Pinpoint the cell where the given text exists, returning its (x, y) midpoint coordinate. 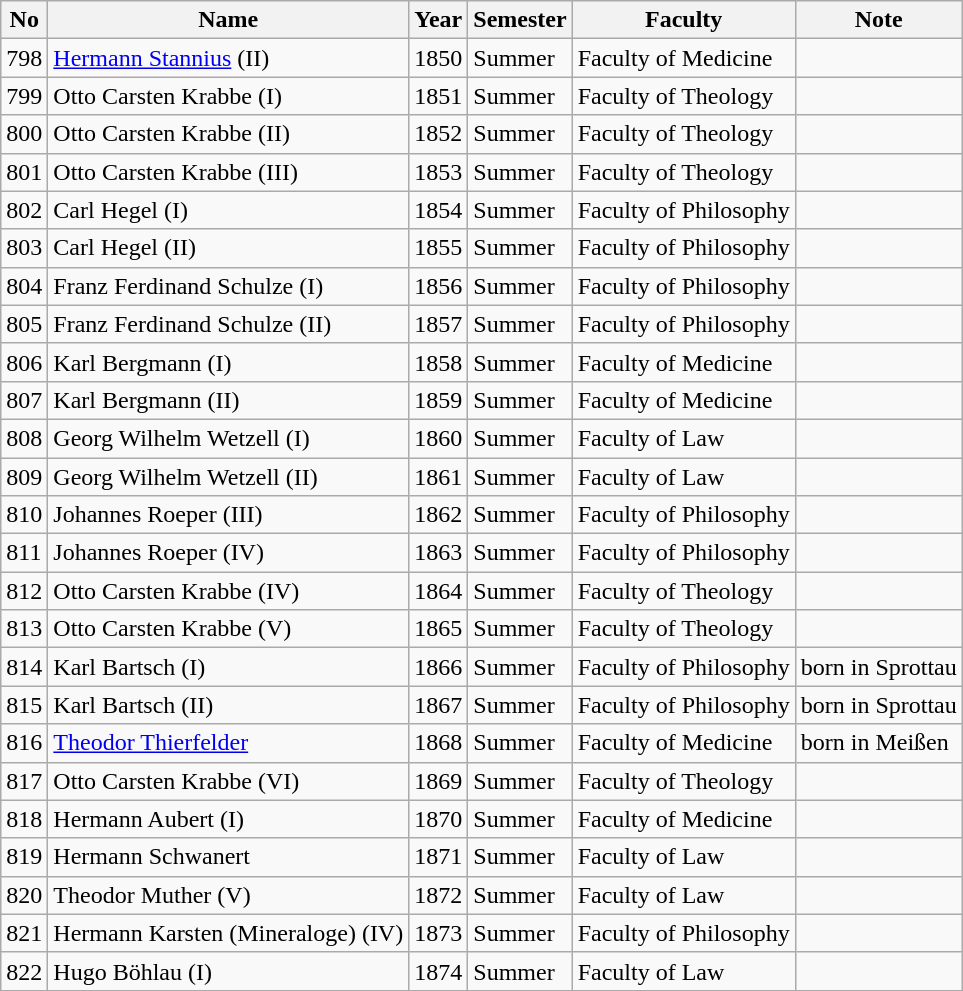
1861 (438, 477)
1856 (438, 286)
803 (24, 248)
Otto Carsten Krabbe (III) (228, 172)
1863 (438, 553)
805 (24, 324)
Karl Bergmann (II) (228, 400)
1853 (438, 172)
Theodor Thierfelder (228, 743)
812 (24, 591)
802 (24, 210)
1871 (438, 857)
822 (24, 971)
1854 (438, 210)
Hugo Böhlau (I) (228, 971)
807 (24, 400)
Name (228, 20)
Franz Ferdinand Schulze (II) (228, 324)
born in Meißen (878, 743)
800 (24, 134)
1865 (438, 629)
Note (878, 20)
821 (24, 933)
1868 (438, 743)
1867 (438, 705)
Theodor Muther (V) (228, 895)
1862 (438, 515)
1852 (438, 134)
Karl Bartsch (II) (228, 705)
814 (24, 667)
808 (24, 438)
1872 (438, 895)
Hermann Stannius (II) (228, 58)
No (24, 20)
1858 (438, 362)
809 (24, 477)
Georg Wilhelm Wetzell (II) (228, 477)
Karl Bartsch (I) (228, 667)
Otto Carsten Krabbe (V) (228, 629)
1860 (438, 438)
1874 (438, 971)
Faculty (684, 20)
Carl Hegel (I) (228, 210)
816 (24, 743)
1855 (438, 248)
Hermann Schwanert (228, 857)
1873 (438, 933)
1870 (438, 819)
Hermann Aubert (I) (228, 819)
1851 (438, 96)
Year (438, 20)
1857 (438, 324)
799 (24, 96)
810 (24, 515)
820 (24, 895)
Otto Carsten Krabbe (IV) (228, 591)
806 (24, 362)
Johannes Roeper (IV) (228, 553)
813 (24, 629)
Hermann Karsten (Mineraloge) (IV) (228, 933)
Otto Carsten Krabbe (II) (228, 134)
Otto Carsten Krabbe (VI) (228, 781)
801 (24, 172)
1850 (438, 58)
Georg Wilhelm Wetzell (I) (228, 438)
815 (24, 705)
811 (24, 553)
Franz Ferdinand Schulze (I) (228, 286)
804 (24, 286)
Semester (520, 20)
Carl Hegel (II) (228, 248)
798 (24, 58)
Otto Carsten Krabbe (I) (228, 96)
1859 (438, 400)
Johannes Roeper (III) (228, 515)
818 (24, 819)
819 (24, 857)
1864 (438, 591)
817 (24, 781)
1869 (438, 781)
Karl Bergmann (I) (228, 362)
1866 (438, 667)
